Detect which cell encompasses the target text, then output its [X, Y] center coordinate. 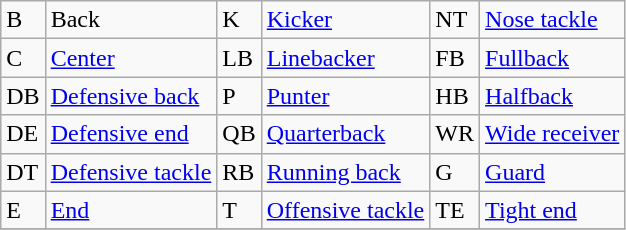
T [239, 210]
Offensive tackle [346, 210]
E [23, 210]
HB [455, 96]
K [239, 20]
DE [23, 134]
Defensive end [131, 134]
Defensive tackle [131, 172]
G [455, 172]
Quarterback [346, 134]
P [239, 96]
WR [455, 134]
NT [455, 20]
Back [131, 20]
Defensive back [131, 96]
Punter [346, 96]
FB [455, 58]
C [23, 58]
Fullback [552, 58]
Guard [552, 172]
Running back [346, 172]
DB [23, 96]
RB [239, 172]
TE [455, 210]
Nose tackle [552, 20]
Linebacker [346, 58]
Wide receiver [552, 134]
End [131, 210]
Tight end [552, 210]
DT [23, 172]
Halfback [552, 96]
Kicker [346, 20]
Center [131, 58]
QB [239, 134]
LB [239, 58]
B [23, 20]
